Extract the (X, Y) coordinate from the center of the cell holding the provided text.  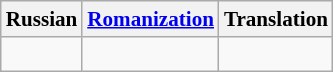
Translation (276, 18)
Russian (42, 18)
Romanization (150, 18)
